Return [X, Y] of the center of cell containing provided text 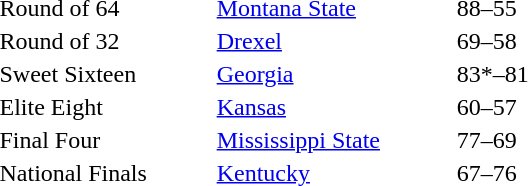
Kansas [334, 107]
Georgia [334, 74]
Drexel [334, 41]
Mississippi State [334, 140]
